Identify which cell holds the provided text, then report its (x, y) central coordinate. 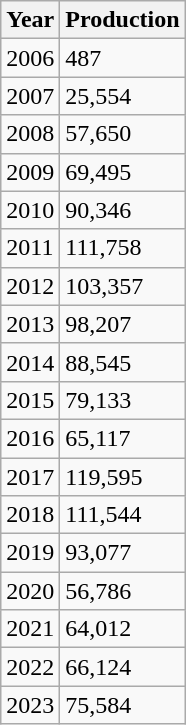
111,544 (122, 515)
93,077 (122, 553)
2006 (30, 58)
2009 (30, 172)
2013 (30, 324)
487 (122, 58)
111,758 (122, 248)
2008 (30, 134)
66,124 (122, 667)
2011 (30, 248)
64,012 (122, 629)
57,650 (122, 134)
2019 (30, 553)
119,595 (122, 477)
2012 (30, 286)
Production (122, 20)
2021 (30, 629)
90,346 (122, 210)
65,117 (122, 438)
75,584 (122, 705)
2007 (30, 96)
98,207 (122, 324)
2016 (30, 438)
2022 (30, 667)
69,495 (122, 172)
25,554 (122, 96)
103,357 (122, 286)
2023 (30, 705)
2020 (30, 591)
2018 (30, 515)
2014 (30, 362)
2010 (30, 210)
2015 (30, 400)
56,786 (122, 591)
2017 (30, 477)
Year (30, 20)
79,133 (122, 400)
88,545 (122, 362)
